Return (X, Y) of the center of cell containing provided text 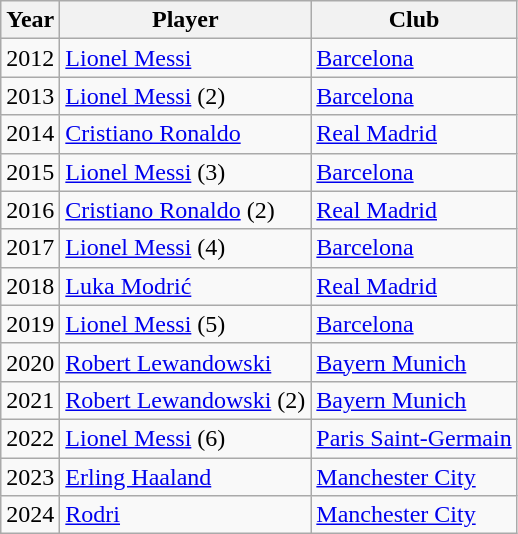
2020 (30, 362)
Lionel Messi (186, 58)
Year (30, 20)
Robert Lewandowski (2) (186, 400)
2014 (30, 134)
2022 (30, 438)
2024 (30, 515)
Rodri (186, 515)
2015 (30, 172)
2016 (30, 210)
2019 (30, 324)
Erling Haaland (186, 477)
2018 (30, 286)
Robert Lewandowski (186, 362)
Lionel Messi (5) (186, 324)
2021 (30, 400)
Lionel Messi (3) (186, 172)
2023 (30, 477)
Lionel Messi (2) (186, 96)
Lionel Messi (4) (186, 248)
Cristiano Ronaldo (186, 134)
Luka Modrić (186, 286)
Club (414, 20)
2012 (30, 58)
Lionel Messi (6) (186, 438)
Paris Saint-Germain (414, 438)
Cristiano Ronaldo (2) (186, 210)
2013 (30, 96)
Player (186, 20)
2017 (30, 248)
